Search for the cell housing the specified text and yield its (x, y) center coordinate. 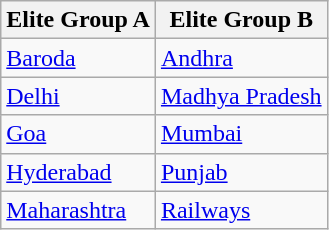
Maharashtra (78, 210)
Railways (241, 210)
Delhi (78, 96)
Madhya Pradesh (241, 96)
Elite Group B (241, 20)
Goa (78, 134)
Andhra (241, 58)
Punjab (241, 172)
Baroda (78, 58)
Mumbai (241, 134)
Elite Group A (78, 20)
Hyderabad (78, 172)
